Capture the cell that displays the provided text and extract its [X, Y] central coordinate. 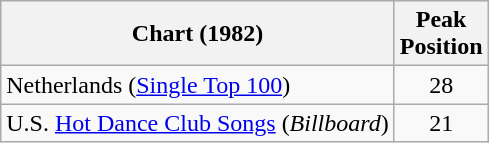
Chart (1982) [198, 34]
PeakPosition [441, 34]
U.S. Hot Dance Club Songs (Billboard) [198, 123]
21 [441, 123]
Netherlands (Single Top 100) [198, 85]
28 [441, 85]
